Determine the [x, y] coordinate at the center of the cell enclosing the given text.  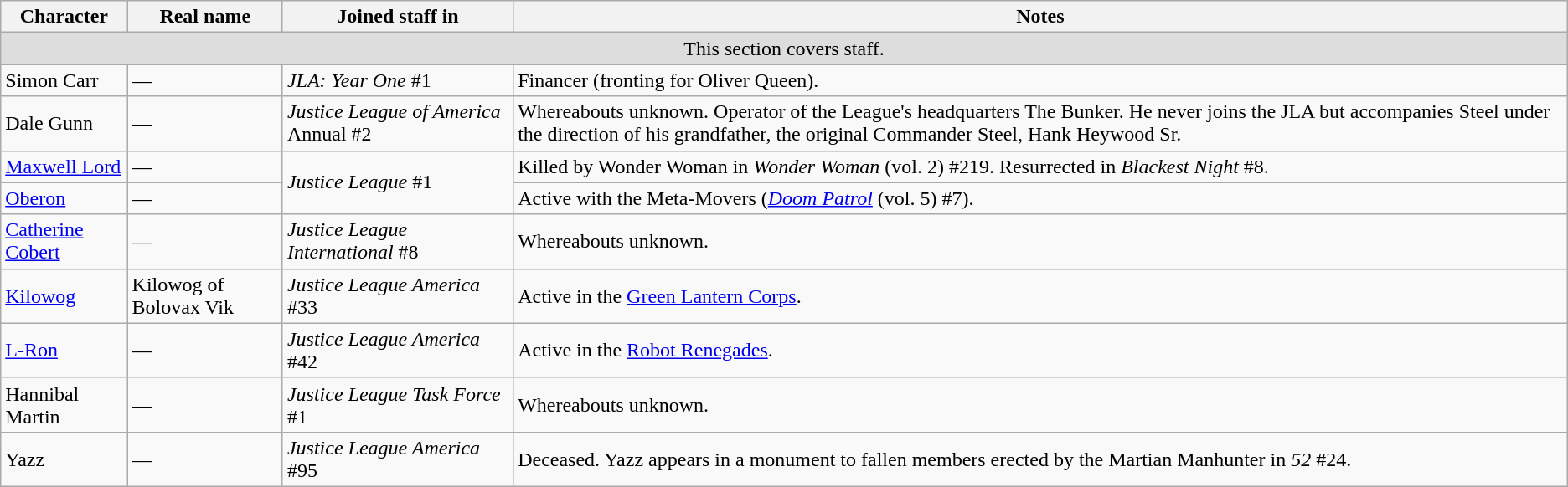
Real name [204, 17]
Justice League America #95 [397, 459]
Justice League of America Annual #2 [397, 124]
Simon Carr [64, 80]
Notes [1040, 17]
This section covers staff. [784, 49]
Justice League International #8 [397, 241]
JLA: Year One #1 [397, 80]
Justice League #1 [397, 182]
Deceased. Yazz appears in a monument to fallen members erected by the Martian Manhunter in 52 #24. [1040, 459]
Character [64, 17]
Kilowog of Bolovax Vik [204, 296]
Active with the Meta-Movers (Doom Patrol (vol. 5) #7). [1040, 198]
Joined staff in [397, 17]
Active in the Green Lantern Corps. [1040, 296]
Dale Gunn [64, 124]
Oberon [64, 198]
Catherine Cobert [64, 241]
Financer (fronting for Oliver Queen). [1040, 80]
Hannibal Martin [64, 405]
Yazz [64, 459]
Maxwell Lord [64, 167]
L-Ron [64, 350]
Justice League America #42 [397, 350]
Justice League America #33 [397, 296]
Justice League Task Force #1 [397, 405]
Killed by Wonder Woman in Wonder Woman (vol. 2) #219. Resurrected in Blackest Night #8. [1040, 167]
Active in the Robot Renegades. [1040, 350]
Kilowog [64, 296]
